Find where the given text appears and provide that cell's center as (X, Y) coordinate. 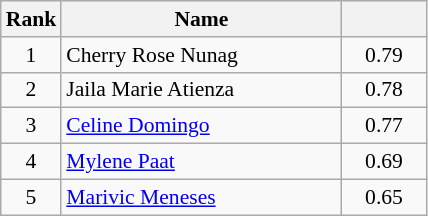
2 (32, 90)
1 (32, 55)
Mylene Paat (201, 162)
0.77 (384, 126)
0.78 (384, 90)
4 (32, 162)
3 (32, 126)
0.65 (384, 197)
0.69 (384, 162)
Marivic Meneses (201, 197)
0.79 (384, 55)
Cherry Rose Nunag (201, 55)
Celine Domingo (201, 126)
5 (32, 197)
Name (201, 19)
Jaila Marie Atienza (201, 90)
Rank (32, 19)
